From the cell containing the given text, extract its center point as [X, Y] coordinate. 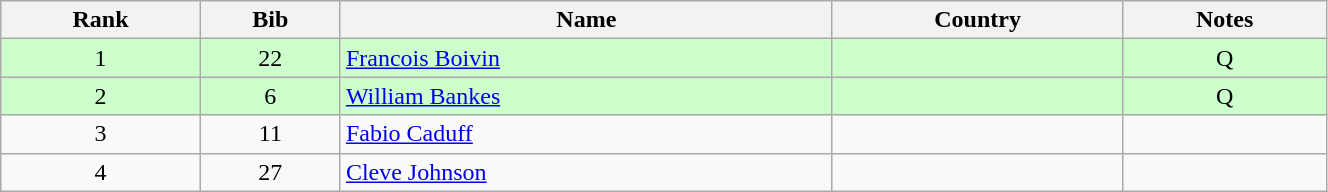
22 [270, 58]
Country [978, 20]
Notes [1224, 20]
Fabio Caduff [586, 134]
11 [270, 134]
1 [101, 58]
2 [101, 96]
27 [270, 172]
3 [101, 134]
William Bankes [586, 96]
6 [270, 96]
Rank [101, 20]
4 [101, 172]
Bib [270, 20]
Name [586, 20]
Francois Boivin [586, 58]
Cleve Johnson [586, 172]
